Output the [X, Y] coordinate of the center of the cell containing the given text.  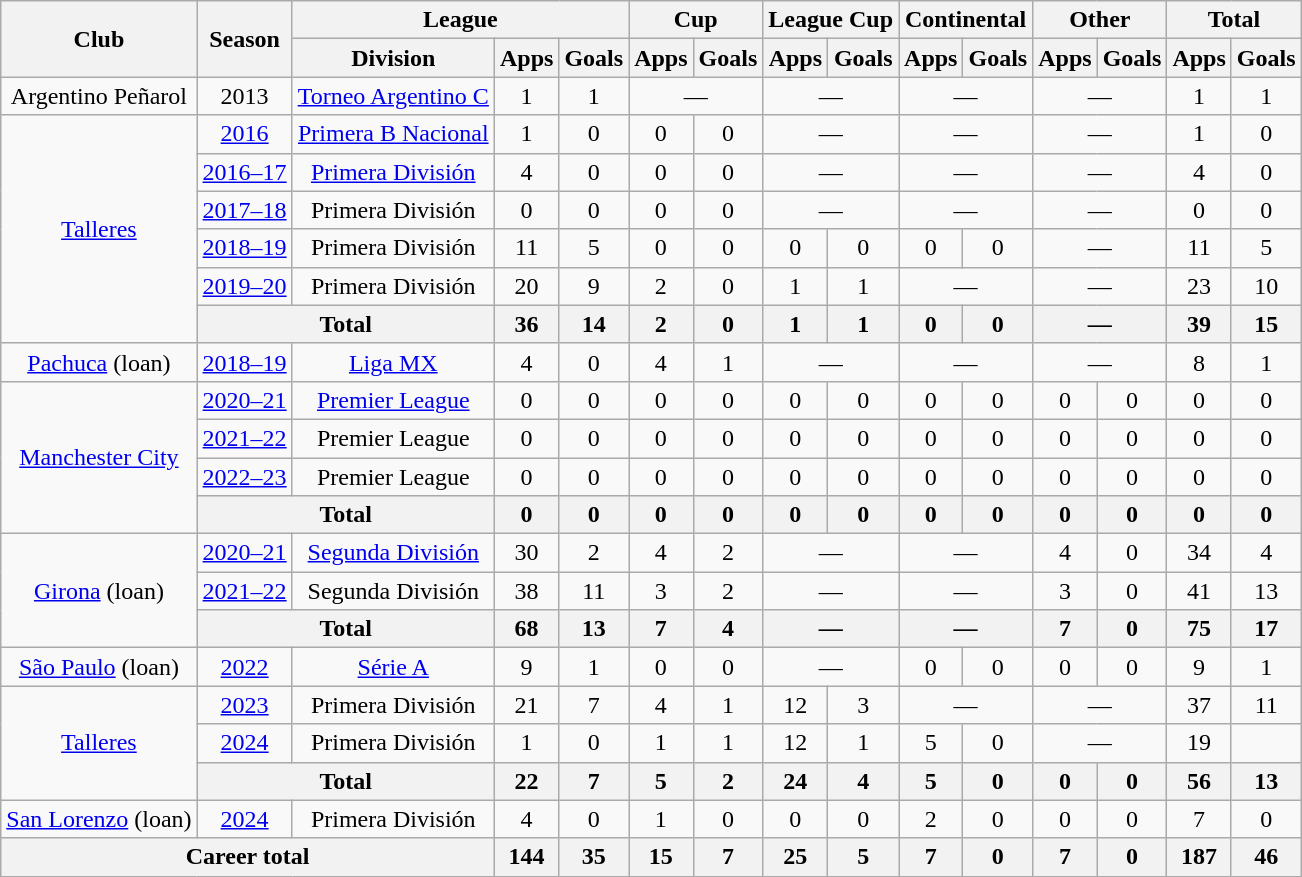
Liga MX [393, 362]
17 [1266, 629]
Manchester City [99, 457]
10 [1266, 286]
2016–17 [244, 172]
8 [1199, 362]
Season [244, 39]
San Lorenzo (loan) [99, 819]
21 [526, 705]
24 [796, 781]
22 [526, 781]
68 [526, 629]
2019–20 [244, 286]
Primera B Nacional [393, 134]
75 [1199, 629]
2016 [244, 134]
Argentino Peñarol [99, 96]
25 [796, 857]
2022 [244, 667]
36 [526, 324]
São Paulo (loan) [99, 667]
Career total [248, 857]
Division [393, 58]
Other [1100, 20]
Club [99, 39]
2022–23 [244, 477]
2023 [244, 705]
56 [1199, 781]
Cup [696, 20]
187 [1199, 857]
41 [1199, 591]
39 [1199, 324]
20 [526, 286]
Pachuca (loan) [99, 362]
Girona (loan) [99, 591]
30 [526, 553]
34 [1199, 553]
23 [1199, 286]
37 [1199, 705]
144 [526, 857]
Continental [966, 20]
19 [1199, 743]
League [460, 20]
2017–18 [244, 210]
14 [594, 324]
35 [594, 857]
Série A [393, 667]
League Cup [831, 20]
Torneo Argentino C [393, 96]
2013 [244, 96]
46 [1266, 857]
38 [526, 591]
